For the text-containing cell, return its midpoint in [x, y] coordinate format. 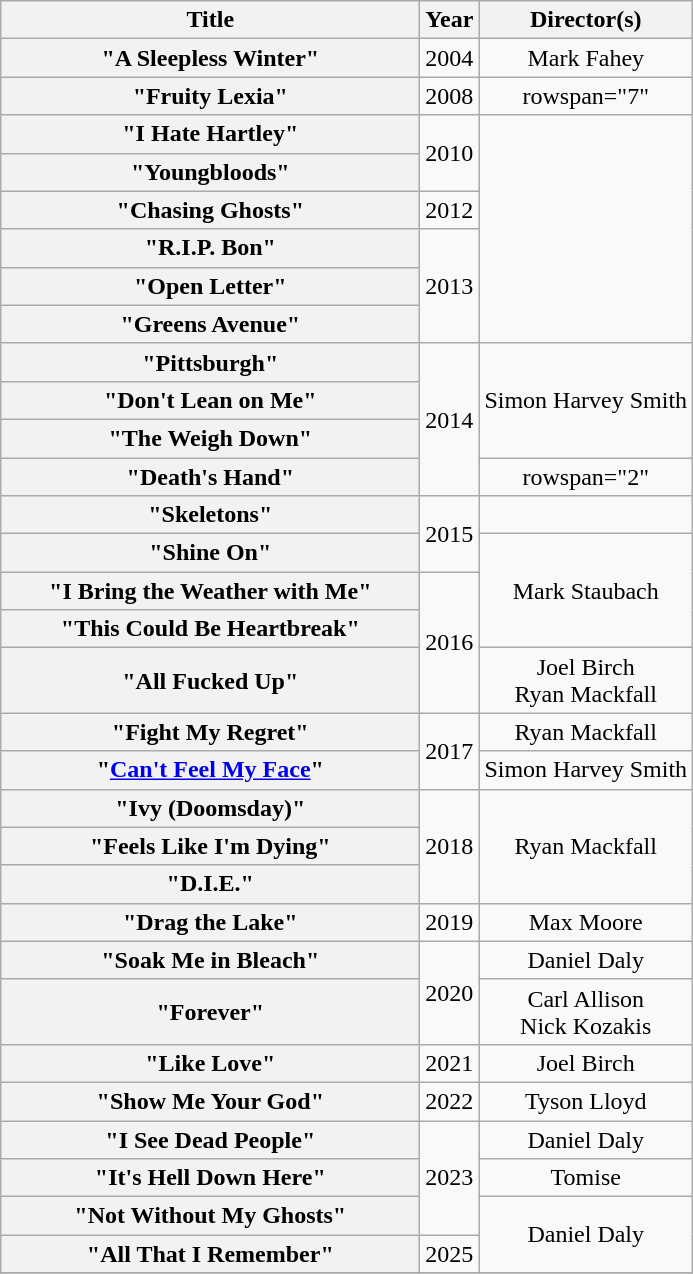
2019 [450, 922]
"Death's Hand" [210, 477]
2016 [450, 642]
"Don't Lean on Me" [210, 400]
rowspan="2" [586, 477]
2015 [450, 534]
2022 [450, 1101]
"Skeletons" [210, 515]
Year [450, 20]
"D.I.E." [210, 884]
"Not Without My Ghosts" [210, 1216]
Director(s) [586, 20]
"Greens Avenue" [210, 324]
Tomise [586, 1178]
"Shine On" [210, 553]
"Forever" [210, 1012]
"Show Me Your God" [210, 1101]
"Feels Like I'm Dying" [210, 846]
"A Sleepless Winter" [210, 58]
"Fruity Lexia" [210, 96]
2018 [450, 846]
"All That I Remember" [210, 1254]
rowspan="7" [586, 96]
Title [210, 20]
2014 [450, 419]
"Pittsburgh" [210, 362]
"Open Letter" [210, 286]
2017 [450, 751]
2023 [450, 1177]
Tyson Lloyd [586, 1101]
2025 [450, 1254]
"R.I.P. Bon" [210, 248]
Joel BirchRyan Mackfall [586, 680]
"I Bring the Weather with Me" [210, 591]
"Youngbloods" [210, 172]
2012 [450, 210]
Carl AllisonNick Kozakis [586, 1012]
Mark Fahey [586, 58]
Max Moore [586, 922]
"Can't Feel My Face" [210, 770]
Mark Staubach [586, 591]
2020 [450, 992]
2021 [450, 1063]
"Ivy (Doomsday)" [210, 808]
"Drag the Lake" [210, 922]
"The Weigh Down" [210, 438]
"This Could Be Heartbreak" [210, 629]
2008 [450, 96]
"I Hate Hartley" [210, 134]
Joel Birch [586, 1063]
"Fight My Regret" [210, 732]
2004 [450, 58]
"Like Love" [210, 1063]
"I See Dead People" [210, 1139]
2010 [450, 153]
2013 [450, 286]
"Soak Me in Bleach" [210, 960]
"It's Hell Down Here" [210, 1178]
"Chasing Ghosts" [210, 210]
"All Fucked Up" [210, 680]
